For the text-containing cell, return its midpoint in (x, y) coordinate format. 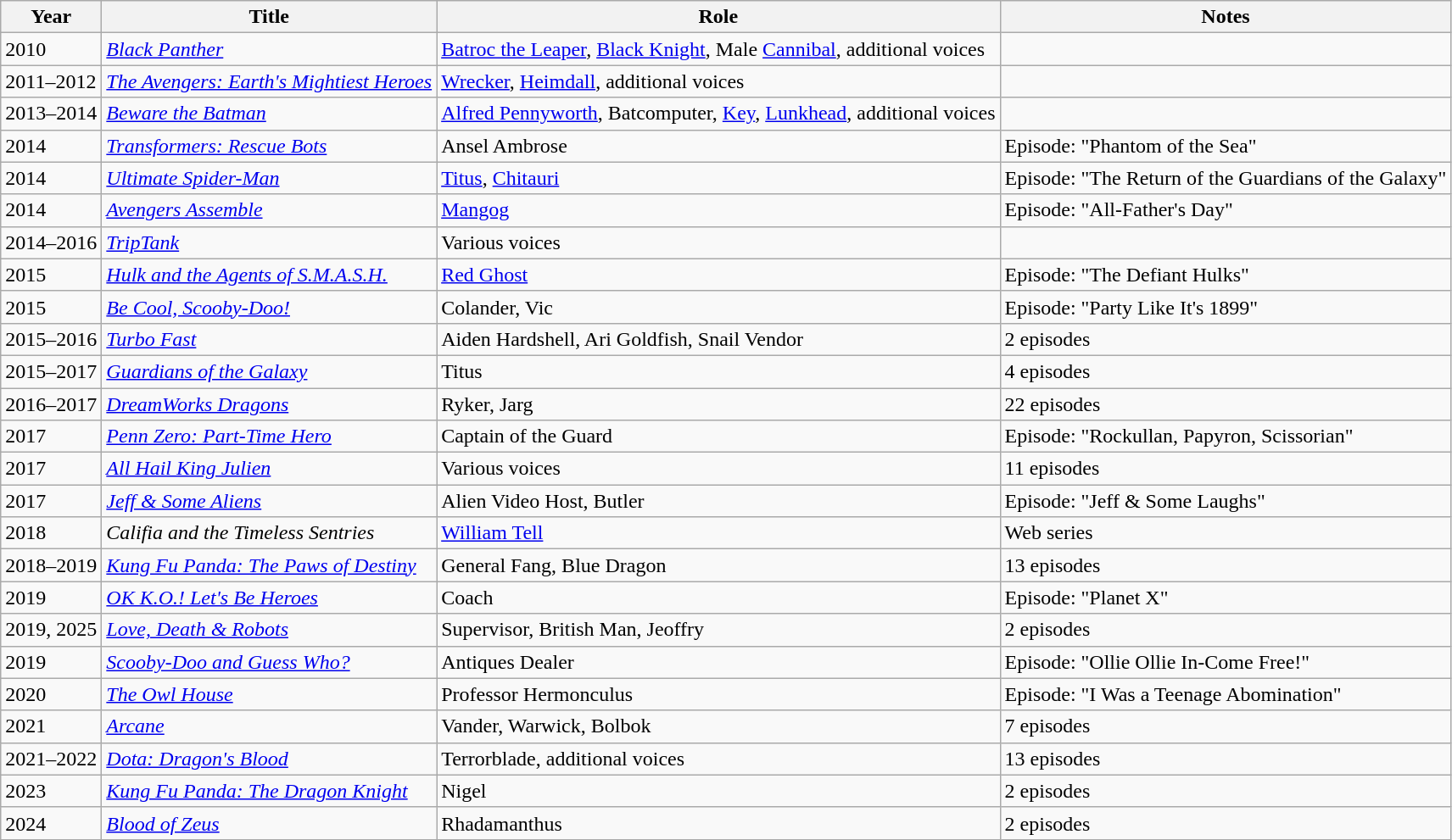
Nigel (718, 791)
Episode: "Ollie Ollie In-Come Free!" (1226, 662)
TripTank (270, 242)
Arcane (270, 726)
Episode: "Rockullan, Papyron, Scissorian" (1226, 437)
Batroc the Leaper, Black Knight, Male Cannibal, additional voices (718, 49)
Black Panther (270, 49)
Wrecker, Heimdall, additional voices (718, 81)
Kung Fu Panda: The Paws of Destiny (270, 565)
DreamWorks Dragons (270, 404)
Be Cool, Scooby-Doo! (270, 307)
Turbo Fast (270, 339)
General Fang, Blue Dragon (718, 565)
2010 (51, 49)
Supervisor, British Man, Jeoffry (718, 630)
Role (718, 17)
Califia and the Timeless Sentries (270, 533)
Love, Death & Robots (270, 630)
2020 (51, 694)
Transformers: Rescue Bots (270, 146)
2016–2017 (51, 404)
4 episodes (1226, 371)
Episode: "All-Father's Day" (1226, 210)
11 episodes (1226, 469)
Alien Video Host, Butler (718, 501)
Captain of the Guard (718, 437)
Episode: "I Was a Teenage Abomination" (1226, 694)
2019, 2025 (51, 630)
2021 (51, 726)
Episode: "Party Like It's 1899" (1226, 307)
2015–2017 (51, 371)
Jeff & Some Aliens (270, 501)
Episode: "The Return of the Guardians of the Galaxy" (1226, 178)
Guardians of the Galaxy (270, 371)
2024 (51, 823)
Colander, Vic (718, 307)
Web series (1226, 533)
2015–2016 (51, 339)
Episode: "Phantom of the Sea" (1226, 146)
William Tell (718, 533)
2013–2014 (51, 114)
22 episodes (1226, 404)
OK K.O.! Let's Be Heroes (270, 598)
Hulk and the Agents of S.M.A.S.H. (270, 275)
Episode: "Jeff & Some Laughs" (1226, 501)
Ryker, Jarg (718, 404)
Episode: "The Defiant Hulks" (1226, 275)
Scooby-Doo and Guess Who? (270, 662)
2023 (51, 791)
Year (51, 17)
Blood of Zeus (270, 823)
Kung Fu Panda: The Dragon Knight (270, 791)
Professor Hermonculus (718, 694)
Beware the Batman (270, 114)
Penn Zero: Part-Time Hero (270, 437)
Coach (718, 598)
2011–2012 (51, 81)
Ansel Ambrose (718, 146)
7 episodes (1226, 726)
2018–2019 (51, 565)
Ultimate Spider-Man (270, 178)
Episode: "Planet X" (1226, 598)
Red Ghost (718, 275)
Rhadamanthus (718, 823)
Avengers Assemble (270, 210)
Terrorblade, additional voices (718, 759)
The Avengers: Earth's Mightiest Heroes (270, 81)
Vander, Warwick, Bolbok (718, 726)
Dota: Dragon's Blood (270, 759)
Aiden Hardshell, Ari Goldfish, Snail Vendor (718, 339)
The Owl House (270, 694)
2018 (51, 533)
Mangog (718, 210)
Titus, Chitauri (718, 178)
2014–2016 (51, 242)
Title (270, 17)
Antiques Dealer (718, 662)
2021–2022 (51, 759)
Titus (718, 371)
All Hail King Julien (270, 469)
Notes (1226, 17)
Alfred Pennyworth, Batcomputer, Key, Lunkhead, additional voices (718, 114)
